Extract the (x, y) coordinate from the center of the cell holding the provided text.  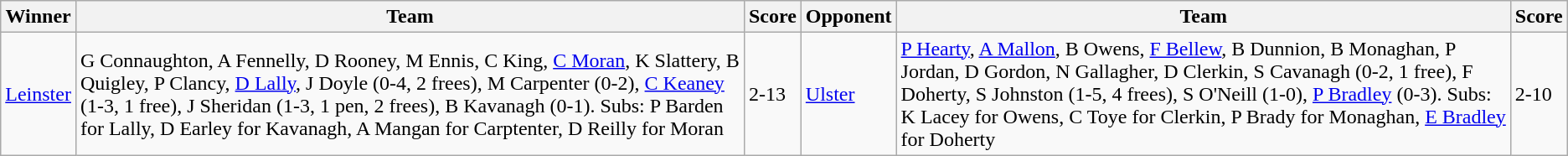
Winner (39, 17)
2-13 (772, 94)
Ulster (848, 94)
Opponent (848, 17)
2-10 (1539, 94)
Leinster (39, 94)
